For the text-containing cell, return its midpoint in (X, Y) coordinate format. 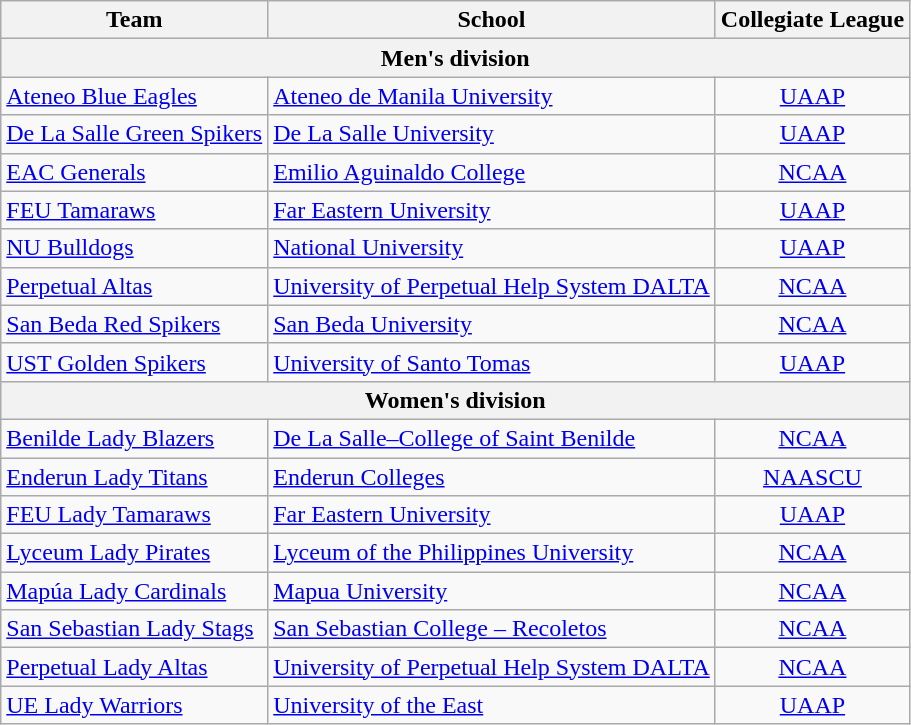
Mapua University (492, 591)
Lyceum of the Philippines University (492, 553)
Perpetual Lady Altas (134, 667)
Enderun Colleges (492, 477)
UE Lady Warriors (134, 705)
Emilio Aguinaldo College (492, 172)
Team (134, 20)
San Sebastian College – Recoletos (492, 629)
University of Santo Tomas (492, 362)
School (492, 20)
NAASCU (812, 477)
San Beda University (492, 324)
National University (492, 248)
De La Salle Green Spikers (134, 134)
Perpetual Altas (134, 286)
FEU Tamaraws (134, 210)
Mapúa Lady Cardinals (134, 591)
Ateneo de Manila University (492, 96)
University of the East (492, 705)
Women's division (456, 400)
EAC Generals (134, 172)
De La Salle–College of Saint Benilde (492, 438)
San Sebastian Lady Stags (134, 629)
Collegiate League (812, 20)
Enderun Lady Titans (134, 477)
NU Bulldogs (134, 248)
Lyceum Lady Pirates (134, 553)
De La Salle University (492, 134)
San Beda Red Spikers (134, 324)
UST Golden Spikers (134, 362)
Men's division (456, 58)
Ateneo Blue Eagles (134, 96)
Benilde Lady Blazers (134, 438)
FEU Lady Tamaraws (134, 515)
